Pinpoint the cell where the given text exists, returning its (x, y) midpoint coordinate. 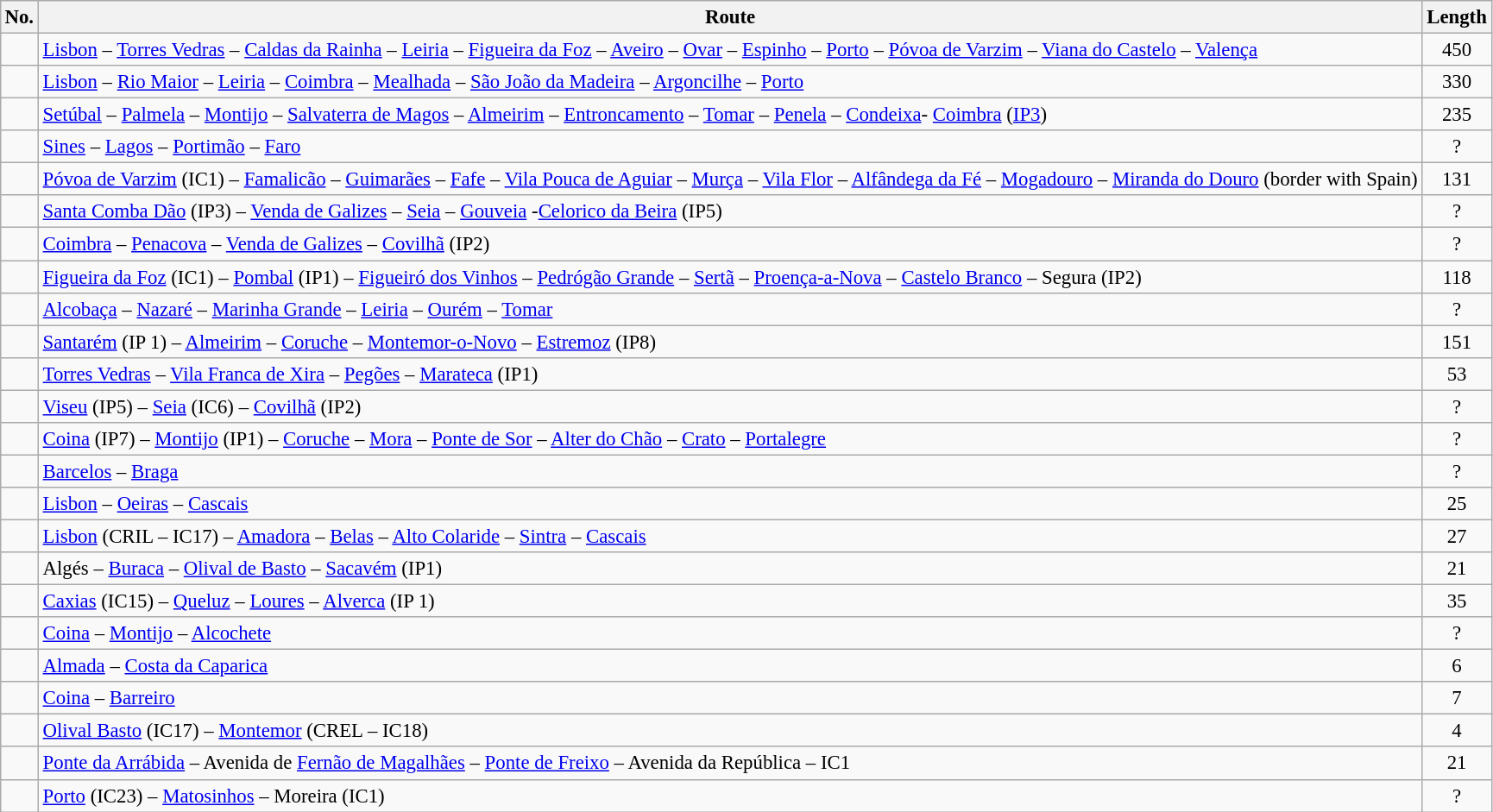
235 (1457, 115)
Coina – Montijo – Alcochete (730, 633)
No. (19, 17)
Porto (IC23) – Matosinhos – Moreira (IC1) (730, 796)
25 (1457, 504)
Lisbon – Torres Vedras – Caldas da Rainha – Leiria – Figueira da Foz – Aveiro – Ovar – Espinho – Porto – Póvoa de Varzim – Viana do Castelo – Valença (730, 49)
Coina (IP7) – Montijo (IP1) – Coruche – Mora – Ponte de Sor – Alter do Chão – Crato – Portalegre (730, 438)
6 (1457, 666)
Torres Vedras – Vila Franca de Xira – Pegões – Marateca (IP1) (730, 374)
151 (1457, 342)
Santarém (IP 1) – Almeirim – Coruche – Montemor-o-Novo – Estremoz (IP8) (730, 342)
Figueira da Foz (IC1) – Pombal (IP1) – Figueiró dos Vinhos – Pedrógão Grande – Sertã – Proença-a-Nova – Castelo Branco – Segura (IP2) (730, 277)
450 (1457, 49)
Almada – Costa da Caparica (730, 666)
7 (1457, 698)
Alcobaça – Nazaré – Marinha Grande – Leiria – Ourém – Tomar (730, 309)
Coimbra – Penacova – Venda de Galizes – Covilhã (IP2) (730, 244)
Lisbon – Oeiras – Cascais (730, 504)
Sines – Lagos – Portimão – Faro (730, 147)
Route (730, 17)
Length (1457, 17)
Setúbal – Palmela – Montijo – Salvaterra de Magos – Almeirim – Entroncamento – Tomar – Penela – Condeixa- Coimbra (IP3) (730, 115)
Ponte da Arrábida – Avenida de Fernão de Magalhães – Ponte de Freixo – Avenida da República – IC1 (730, 763)
Barcelos – Braga (730, 471)
27 (1457, 536)
Algés – Buraca – Olival de Basto – Sacavém (IP1) (730, 569)
Coina – Barreiro (730, 698)
118 (1457, 277)
Lisbon – Rio Maior – Leiria – Coimbra – Mealhada – São João da Madeira – Argoncilhe – Porto (730, 82)
53 (1457, 374)
Caxias (IC15) – Queluz – Loures – Alverca (IP 1) (730, 601)
Olival Basto (IC17) – Montemor (CREL – IC18) (730, 731)
35 (1457, 601)
4 (1457, 731)
Lisbon (CRIL – IC17) – Amadora – Belas – Alto Colaride – Sintra – Cascais (730, 536)
Viseu (IP5) – Seia (IC6) – Covilhã (IP2) (730, 406)
330 (1457, 82)
Santa Comba Dão (IP3) – Venda de Galizes – Seia – Gouveia -Celorico da Beira (IP5) (730, 211)
131 (1457, 179)
